From the cell containing the given text, extract its center point as (x, y) coordinate. 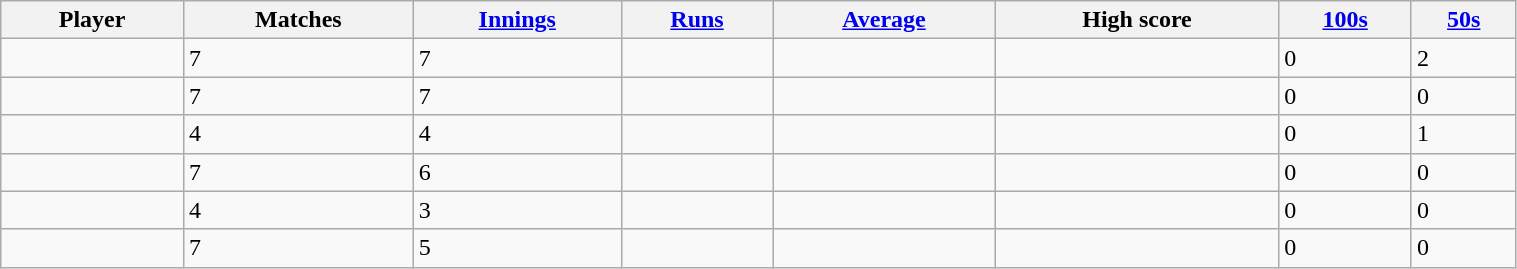
6 (517, 172)
2 (1464, 58)
50s (1464, 20)
5 (517, 248)
1 (1464, 134)
Runs (697, 20)
High score (1137, 20)
3 (517, 210)
Matches (298, 20)
100s (1346, 20)
Player (92, 20)
Average (884, 20)
Innings (517, 20)
